Extract the (x, y) coordinate from the center of the cell holding the provided text.  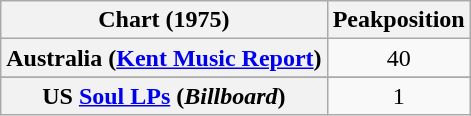
US Soul LPs (Billboard) (164, 96)
Chart (1975) (164, 20)
Australia (Kent Music Report) (164, 58)
Peakposition (398, 20)
1 (398, 96)
40 (398, 58)
